From the cell containing the given text, extract its center point as [x, y] coordinate. 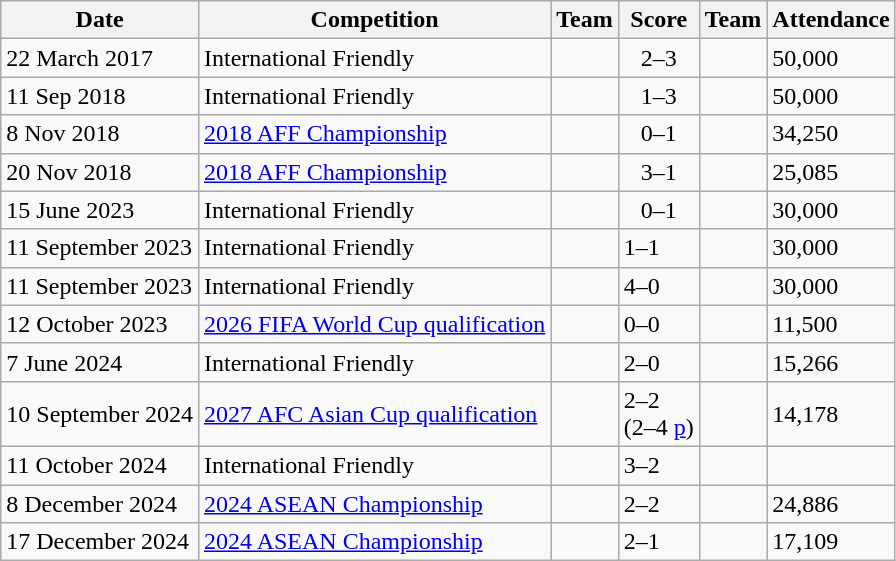
17,109 [831, 542]
17 December 2024 [100, 542]
Attendance [831, 20]
8 Nov 2018 [100, 134]
22 March 2017 [100, 58]
11,500 [831, 324]
0–0 [658, 324]
Date [100, 20]
14,178 [831, 414]
7 June 2024 [100, 362]
1–1 [658, 248]
1–3 [658, 96]
34,250 [831, 134]
2–2 [658, 503]
2–3 [658, 58]
Competition [374, 20]
24,886 [831, 503]
2027 AFC Asian Cup qualification [374, 414]
2–2(2–4 p) [658, 414]
Score [658, 20]
4–0 [658, 286]
11 Sep 2018 [100, 96]
12 October 2023 [100, 324]
10 September 2024 [100, 414]
2–1 [658, 542]
8 December 2024 [100, 503]
20 Nov 2018 [100, 172]
3–1 [658, 172]
15 June 2023 [100, 210]
2–0 [658, 362]
15,266 [831, 362]
3–2 [658, 465]
25,085 [831, 172]
11 October 2024 [100, 465]
2026 FIFA World Cup qualification [374, 324]
